Identify which cell holds the provided text, then report its [x, y] central coordinate. 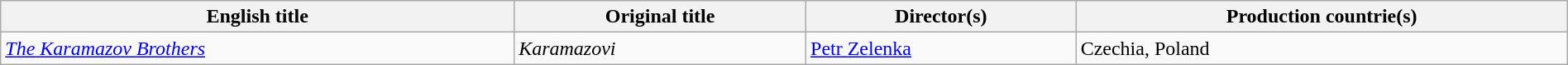
Petr Zelenka [941, 48]
Director(s) [941, 17]
English title [258, 17]
The Karamazov Brothers [258, 48]
Karamazovi [660, 48]
Czechia, Poland [1322, 48]
Original title [660, 17]
Production countrie(s) [1322, 17]
